Extract the [X, Y] coordinate from the center of the cell holding the provided text.  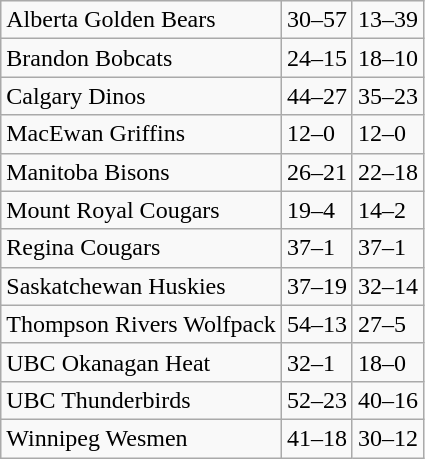
22–18 [388, 172]
Winnipeg Wesmen [142, 438]
14–2 [388, 210]
30–12 [388, 438]
27–5 [388, 324]
Manitoba Bisons [142, 172]
32–14 [388, 286]
Calgary Dinos [142, 96]
52–23 [316, 400]
Thompson Rivers Wolfpack [142, 324]
UBC Okanagan Heat [142, 362]
19–4 [316, 210]
54–13 [316, 324]
Saskatchewan Huskies [142, 286]
44–27 [316, 96]
13–39 [388, 20]
24–15 [316, 58]
Mount Royal Cougars [142, 210]
UBC Thunderbirds [142, 400]
30–57 [316, 20]
40–16 [388, 400]
37–19 [316, 286]
18–10 [388, 58]
MacEwan Griffins [142, 134]
35–23 [388, 96]
Alberta Golden Bears [142, 20]
26–21 [316, 172]
Brandon Bobcats [142, 58]
32–1 [316, 362]
18–0 [388, 362]
41–18 [316, 438]
Regina Cougars [142, 248]
